Capture the cell that displays the provided text and extract its (X, Y) central coordinate. 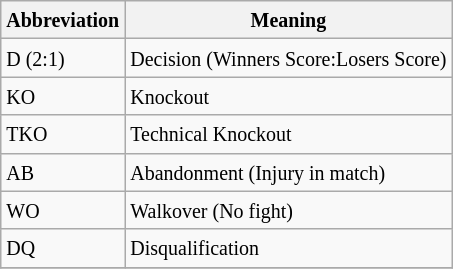
Meaning (288, 20)
D (2:1) (63, 58)
Walkover (No fight) (288, 210)
Abandonment (Injury in match) (288, 172)
AB (63, 172)
TKO (63, 134)
Disqualification (288, 248)
Abbreviation (63, 20)
Decision (Winners Score:Losers Score) (288, 58)
DQ (63, 248)
Technical Knockout (288, 134)
Knockout (288, 96)
KO (63, 96)
WO (63, 210)
